From the cell containing the given text, extract its center point as (X, Y) coordinate. 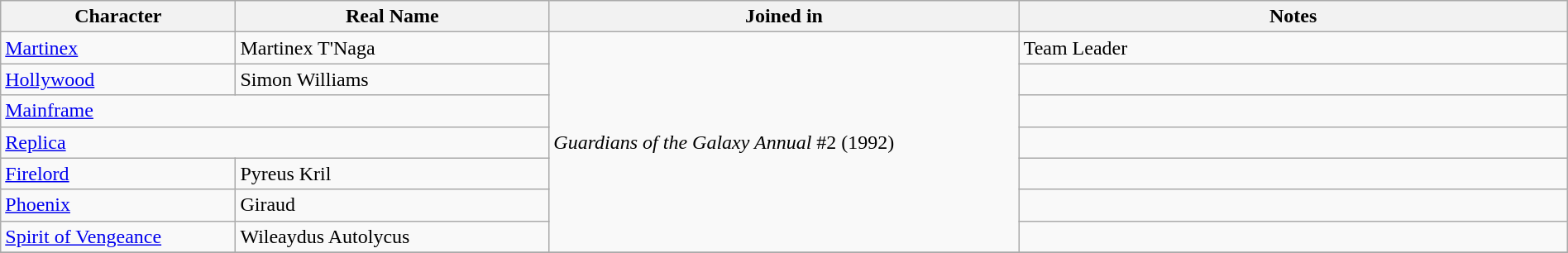
Joined in (784, 17)
Team Leader (1293, 48)
Pyreus Kril (392, 174)
Simon Williams (392, 79)
Martinex (118, 48)
Wileaydus Autolycus (392, 236)
Martinex T'Naga (392, 48)
Spirit of Vengeance (118, 236)
Real Name (392, 17)
Mainframe (275, 111)
Guardians of the Galaxy Annual #2 (1992) (784, 142)
Firelord (118, 174)
Notes (1293, 17)
Replica (275, 142)
Character (118, 17)
Phoenix (118, 205)
Giraud (392, 205)
Hollywood (118, 79)
